Search for the cell housing the specified text and yield its [X, Y] center coordinate. 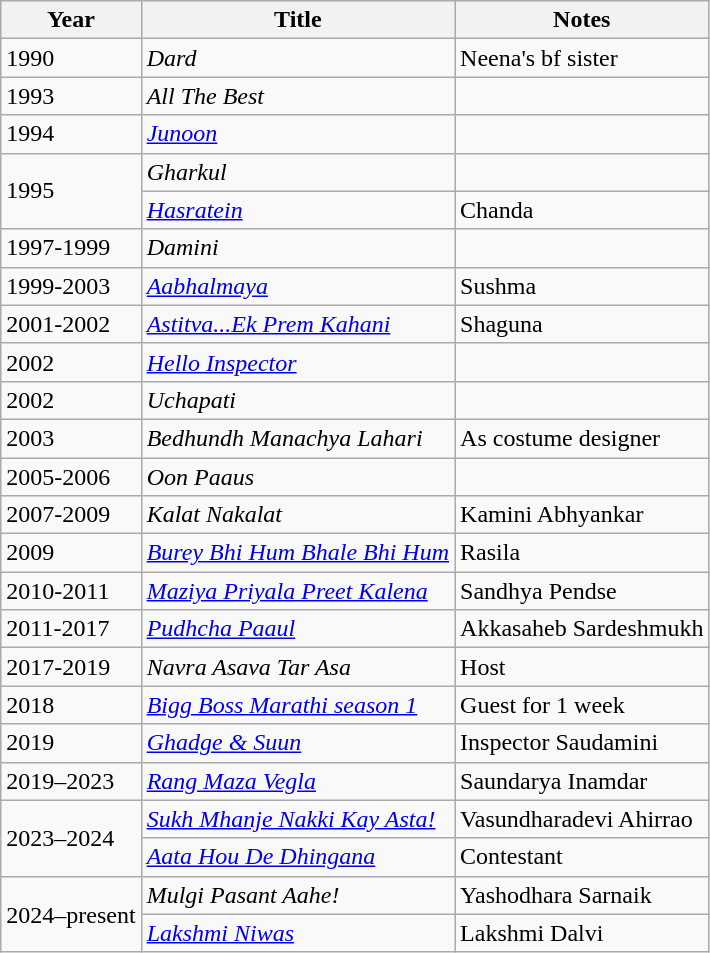
Vasundharadevi Ahirrao [582, 819]
Mulgi Pasant Aahe! [298, 895]
Navra Asava Tar Asa [298, 667]
Maziya Priyala Preet Kalena [298, 591]
2019 [71, 743]
2005-2006 [71, 477]
Inspector Saudamini [582, 743]
1990 [71, 58]
Notes [582, 20]
Shaguna [582, 324]
Yashodhara Sarnaik [582, 895]
Damini [298, 248]
Rasila [582, 553]
2023–2024 [71, 838]
2009 [71, 553]
Uchapati [298, 400]
Guest for 1 week [582, 705]
Bigg Boss Marathi season 1 [298, 705]
Astitva...Ek Prem Kahani [298, 324]
All The Best [298, 96]
2024–present [71, 914]
2001-2002 [71, 324]
1997-1999 [71, 248]
Lakshmi Niwas [298, 933]
Lakshmi Dalvi [582, 933]
Aata Hou De Dhingana [298, 857]
Sandhya Pendse [582, 591]
Bedhundh Manachya Lahari [298, 438]
1994 [71, 134]
Contestant [582, 857]
Rang Maza Vegla [298, 781]
2018 [71, 705]
Oon Paaus [298, 477]
Saundarya Inamdar [582, 781]
Kamini Abhyankar [582, 515]
Gharkul [298, 172]
2010-2011 [71, 591]
Sushma [582, 286]
1995 [71, 191]
Year [71, 20]
2017-2019 [71, 667]
Title [298, 20]
Dard [298, 58]
Kalat Nakalat [298, 515]
1993 [71, 96]
Burey Bhi Hum Bhale Bhi Hum [298, 553]
Aabhalmaya [298, 286]
Hasratein [298, 210]
2019–2023 [71, 781]
Hello Inspector [298, 362]
2011-2017 [71, 629]
2007-2009 [71, 515]
Ghadge & Suun [298, 743]
1999-2003 [71, 286]
Chanda [582, 210]
Host [582, 667]
Pudhcha Paaul [298, 629]
Junoon [298, 134]
As costume designer [582, 438]
2003 [71, 438]
Akkasaheb Sardeshmukh [582, 629]
Sukh Mhanje Nakki Kay Asta! [298, 819]
Neena's bf sister [582, 58]
